Return (X, Y) of the center of cell containing provided text 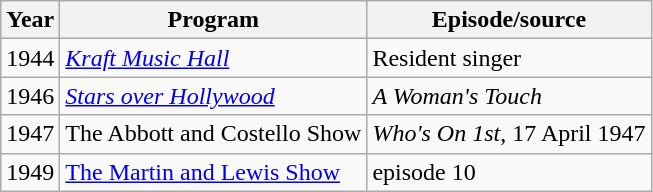
1949 (30, 172)
Kraft Music Hall (214, 58)
The Abbott and Costello Show (214, 134)
episode 10 (509, 172)
Resident singer (509, 58)
Episode/source (509, 20)
Year (30, 20)
1944 (30, 58)
Who's On 1st, 17 April 1947 (509, 134)
Program (214, 20)
1946 (30, 96)
Stars over Hollywood (214, 96)
1947 (30, 134)
A Woman's Touch (509, 96)
The Martin and Lewis Show (214, 172)
